Determine the (x, y) coordinate at the center of the cell enclosing the given text.  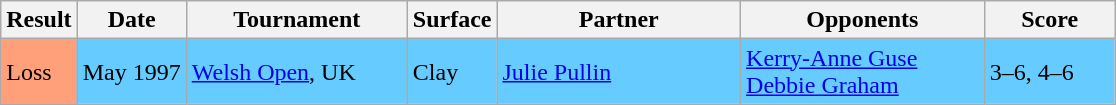
Julie Pullin (619, 72)
Result (39, 20)
Surface (452, 20)
Partner (619, 20)
Score (1050, 20)
Date (132, 20)
Clay (452, 72)
Welsh Open, UK (296, 72)
3–6, 4–6 (1050, 72)
Kerry-Anne Guse Debbie Graham (863, 72)
May 1997 (132, 72)
Loss (39, 72)
Opponents (863, 20)
Tournament (296, 20)
